Scan for the cell matching the given text and deliver its (X, Y) coordinate at center. 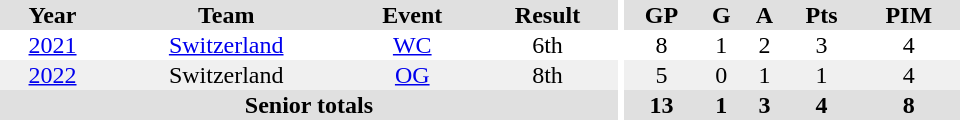
Team (226, 15)
GP (662, 15)
13 (662, 105)
2021 (52, 45)
Pts (821, 15)
G (722, 15)
PIM (909, 15)
8th (548, 75)
Senior totals (309, 105)
OG (412, 75)
6th (548, 45)
2022 (52, 75)
Event (412, 15)
Result (548, 15)
0 (722, 75)
A (765, 15)
WC (412, 45)
5 (662, 75)
2 (765, 45)
Year (52, 15)
